Capture the cell that displays the provided text and extract its (X, Y) central coordinate. 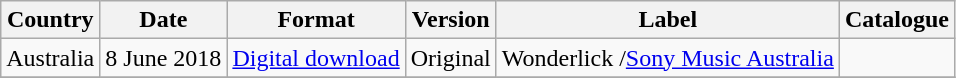
Digital download (316, 58)
Version (450, 20)
Country (50, 20)
Label (668, 20)
8 June 2018 (164, 58)
Wonderlick /Sony Music Australia (668, 58)
Australia (50, 58)
Format (316, 20)
Catalogue (896, 20)
Date (164, 20)
Original (450, 58)
